Return [X, Y] of the center of cell containing provided text 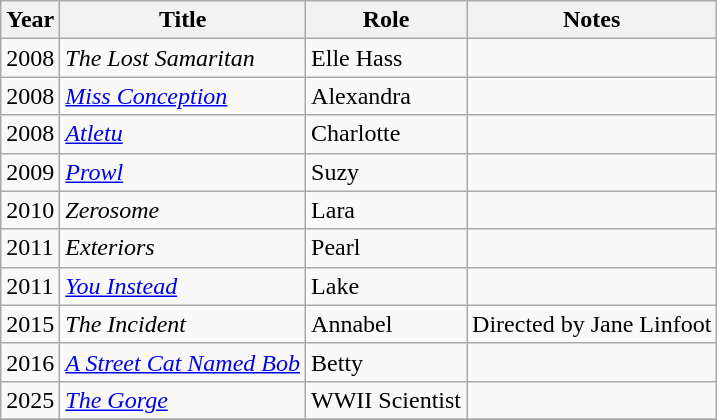
2016 [30, 362]
WWII Scientist [386, 400]
The Lost Samaritan [183, 58]
Directed by Jane Linfoot [592, 324]
Prowl [183, 172]
Notes [592, 20]
Year [30, 20]
2015 [30, 324]
Betty [386, 362]
Miss Conception [183, 96]
A Street Cat Named Bob [183, 362]
Lake [386, 286]
2025 [30, 400]
Role [386, 20]
Annabel [386, 324]
The Gorge [183, 400]
Lara [386, 210]
You Instead [183, 286]
Charlotte [386, 134]
Pearl [386, 248]
The Incident [183, 324]
Exteriors [183, 248]
2010 [30, 210]
Elle Hass [386, 58]
2009 [30, 172]
Atletu [183, 134]
Suzy [386, 172]
Alexandra [386, 96]
Zerosome [183, 210]
Title [183, 20]
